From the cell containing the given text, extract its center point as [X, Y] coordinate. 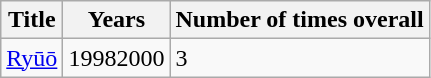
Number of times overall [300, 20]
Title [32, 20]
Ryūō [32, 58]
19982000 [116, 58]
3 [300, 58]
Years [116, 20]
